Scan for the cell matching the given text and deliver its [X, Y] coordinate at center. 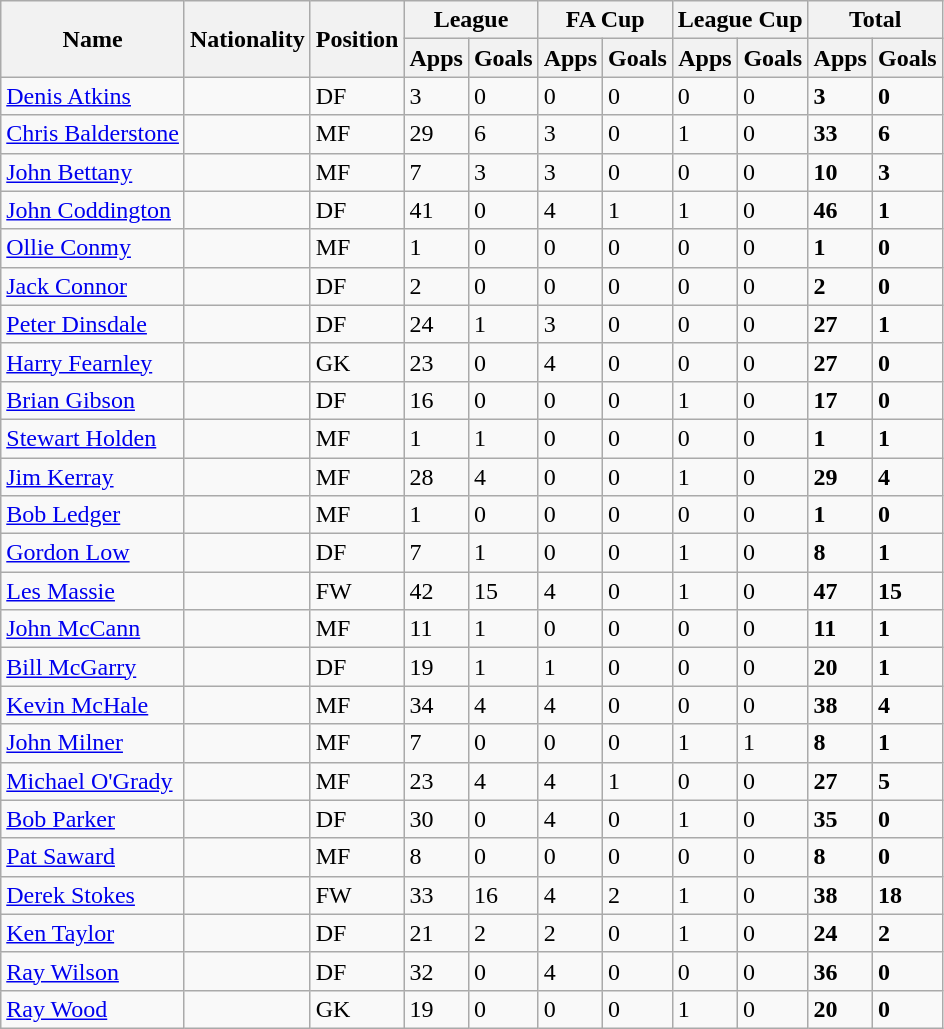
Brian Gibson [93, 400]
League Cup [740, 20]
28 [436, 477]
21 [436, 933]
Jim Kerray [93, 477]
Position [357, 39]
41 [436, 210]
John McCann [93, 629]
42 [436, 591]
Les Massie [93, 591]
League [471, 20]
34 [436, 705]
Total [875, 20]
Pat Saward [93, 857]
Chris Balderstone [93, 134]
32 [436, 971]
Ollie Conmy [93, 248]
Gordon Low [93, 553]
FA Cup [605, 20]
John Milner [93, 743]
Nationality [247, 39]
47 [840, 591]
Bill McGarry [93, 667]
17 [840, 400]
Bob Ledger [93, 515]
18 [907, 895]
Michael O'Grady [93, 781]
30 [436, 819]
Derek Stokes [93, 895]
John Bettany [93, 172]
John Coddington [93, 210]
Harry Fearnley [93, 362]
Kevin McHale [93, 705]
Ray Wilson [93, 971]
Ken Taylor [93, 933]
Bob Parker [93, 819]
Peter Dinsdale [93, 324]
Name [93, 39]
Denis Atkins [93, 96]
5 [907, 781]
35 [840, 819]
46 [840, 210]
36 [840, 971]
10 [840, 172]
Jack Connor [93, 286]
Stewart Holden [93, 438]
Ray Wood [93, 1009]
